Detect which cell encompasses the target text, then output its [X, Y] center coordinate. 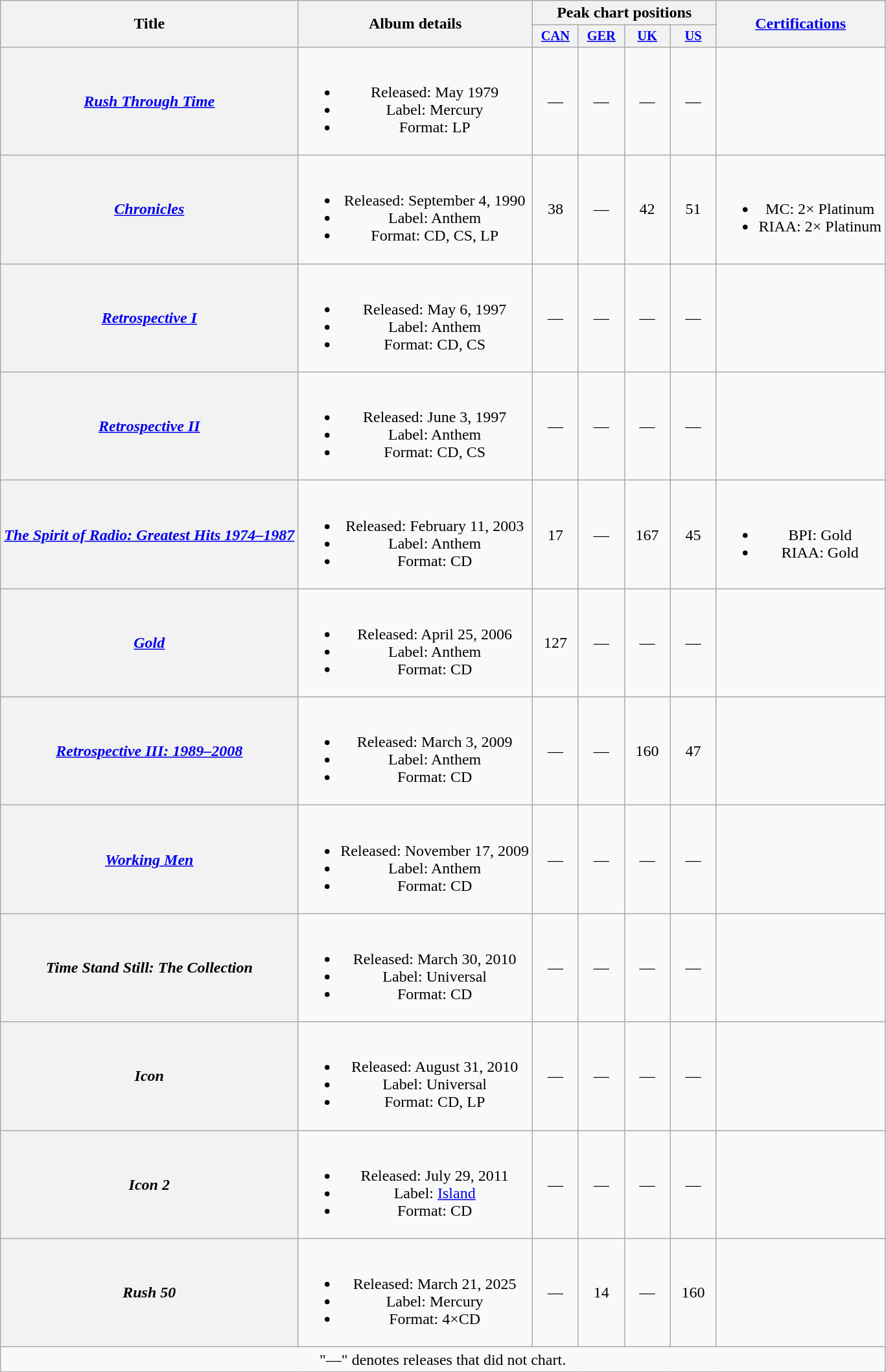
42 [647, 210]
MC: 2× PlatinumRIAA: 2× Platinum [801, 210]
17 [555, 534]
Released: August 31, 2010Label: UniversalFormat: CD, LP [415, 1076]
US [694, 36]
Released: March 30, 2010Label: UniversalFormat: CD [415, 967]
Retrospective III: 1989–2008 [149, 751]
Working Men [149, 860]
Released: February 11, 2003Label: AnthemFormat: CD [415, 534]
"—" denotes releases that did not chart. [443, 1359]
47 [694, 751]
Gold [149, 643]
Retrospective II [149, 427]
Time Stand Still: The Collection [149, 967]
CAN [555, 36]
Chronicles [149, 210]
Peak chart positions [624, 13]
167 [647, 534]
127 [555, 643]
45 [694, 534]
UK [647, 36]
Released: April 25, 2006Label: AnthemFormat: CD [415, 643]
Released: July 29, 2011Label: IslandFormat: CD [415, 1184]
Released: June 3, 1997Label: AnthemFormat: CD, CS [415, 427]
Icon [149, 1076]
Retrospective I [149, 318]
BPI: GoldRIAA: Gold [801, 534]
Released: March 21, 2025Label: MercuryFormat: 4×CD [415, 1293]
Released: September 4, 1990Label: AnthemFormat: CD, CS, LP [415, 210]
51 [694, 210]
Album details [415, 24]
38 [555, 210]
Rush Through Time [149, 101]
Released: November 17, 2009Label: AnthemFormat: CD [415, 860]
Certifications [801, 24]
Title [149, 24]
Rush 50 [149, 1293]
Released: May 6, 1997Label: AnthemFormat: CD, CS [415, 318]
Released: March 3, 2009Label: AnthemFormat: CD [415, 751]
GER [601, 36]
14 [601, 1293]
Icon 2 [149, 1184]
Released: May 1979Label: MercuryFormat: LP [415, 101]
The Spirit of Radio: Greatest Hits 1974–1987 [149, 534]
